Locate the cell with the specified text and output its (x, y) center coordinate. 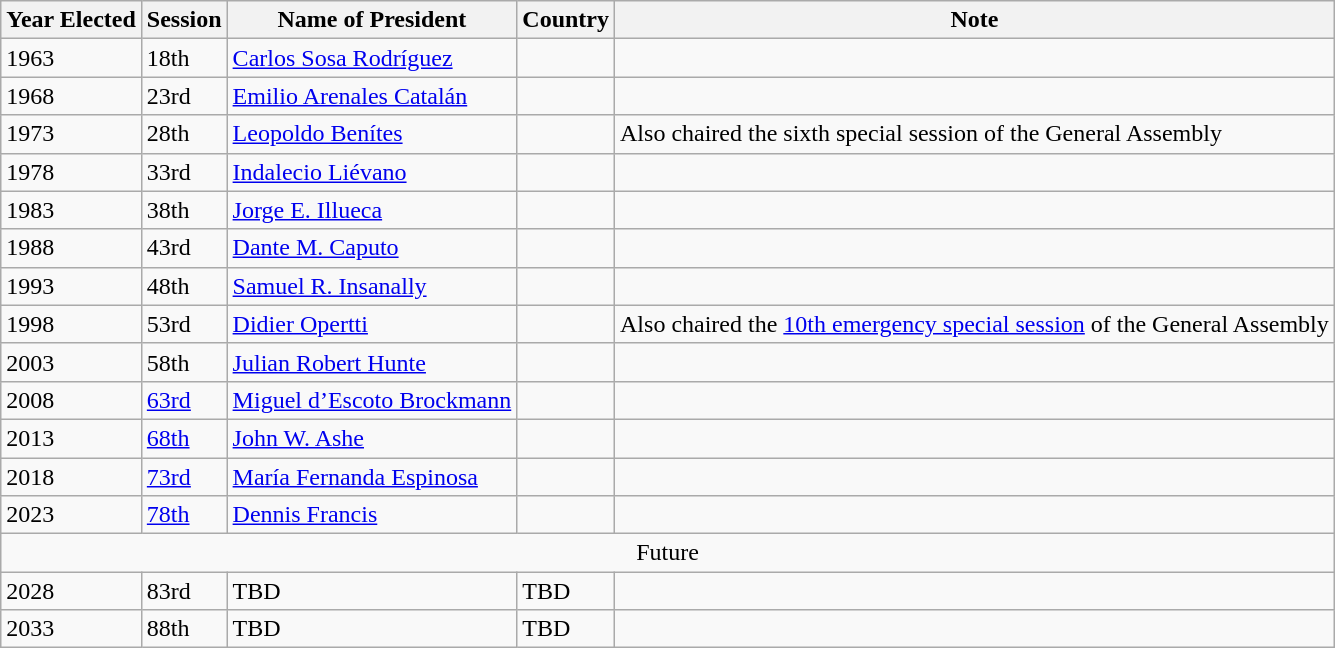
Also chaired the sixth special session of the General Assembly (975, 134)
Emilio Arenales Catalán (372, 96)
38th (184, 210)
58th (184, 362)
Carlos Sosa Rodríguez (372, 58)
63rd (184, 400)
María Fernanda Espinosa (372, 477)
Miguel d’Escoto Brockmann (372, 400)
Leopoldo Benítes (372, 134)
Session (184, 20)
Note (975, 20)
2013 (72, 438)
28th (184, 134)
Name of President (372, 20)
Jorge E. Illueca (372, 210)
2003 (72, 362)
Future (668, 553)
73rd (184, 477)
2028 (72, 591)
2033 (72, 629)
Indalecio Liévano (372, 172)
68th (184, 438)
Dante M. Caputo (372, 248)
Julian Robert Hunte (372, 362)
1993 (72, 286)
Didier Opertti (372, 324)
2018 (72, 477)
48th (184, 286)
53rd (184, 324)
Dennis Francis (372, 515)
2023 (72, 515)
1973 (72, 134)
Also chaired the 10th emergency special session of the General Assembly (975, 324)
78th (184, 515)
1998 (72, 324)
1968 (72, 96)
18th (184, 58)
John W. Ashe (372, 438)
23rd (184, 96)
83rd (184, 591)
1983 (72, 210)
1963 (72, 58)
Year Elected (72, 20)
88th (184, 629)
1988 (72, 248)
33rd (184, 172)
43rd (184, 248)
1978 (72, 172)
Country (566, 20)
2008 (72, 400)
Samuel R. Insanally (372, 286)
